Pinpoint the cell where the given text exists, returning its (X, Y) midpoint coordinate. 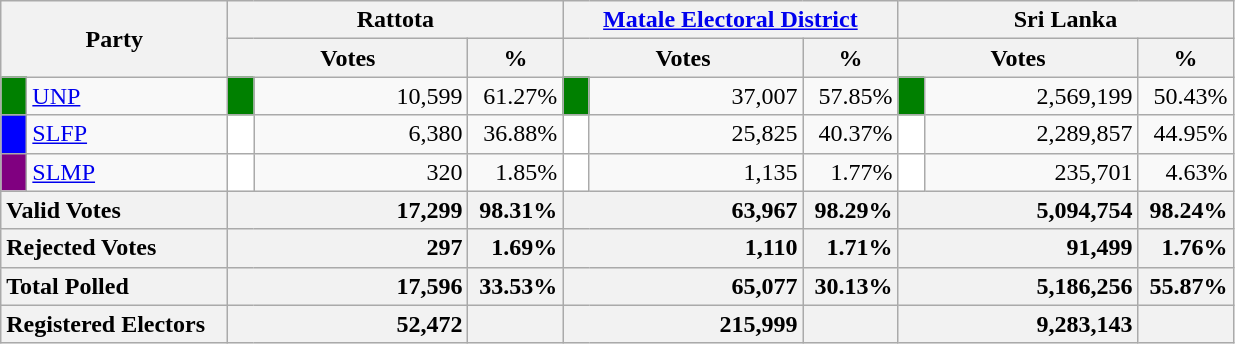
10,599 (361, 96)
36.88% (516, 134)
52,472 (348, 324)
98.29% (850, 210)
UNP (128, 96)
50.43% (1186, 96)
2,289,857 (1031, 134)
6,380 (361, 134)
1.71% (850, 248)
1.69% (516, 248)
17,299 (348, 210)
4.63% (1186, 172)
Rattota (396, 20)
1.76% (1186, 248)
SLFP (128, 134)
Matale Electoral District (730, 20)
Registered Electors (114, 324)
5,186,256 (1018, 286)
1.85% (516, 172)
235,701 (1031, 172)
61.27% (516, 96)
Valid Votes (114, 210)
57.85% (850, 96)
98.24% (1186, 210)
Sri Lanka (1066, 20)
63,967 (683, 210)
2,569,199 (1031, 96)
Total Polled (114, 286)
1.77% (850, 172)
5,094,754 (1018, 210)
297 (348, 248)
1,135 (696, 172)
Rejected Votes (114, 248)
17,596 (348, 286)
55.87% (1186, 286)
215,999 (683, 324)
1,110 (683, 248)
98.31% (516, 210)
44.95% (1186, 134)
320 (361, 172)
Party (114, 39)
25,825 (696, 134)
33.53% (516, 286)
9,283,143 (1018, 324)
65,077 (683, 286)
40.37% (850, 134)
SLMP (128, 172)
30.13% (850, 286)
91,499 (1018, 248)
37,007 (696, 96)
